Provide the [x, y] coordinate of the cell's center where the given text is located.  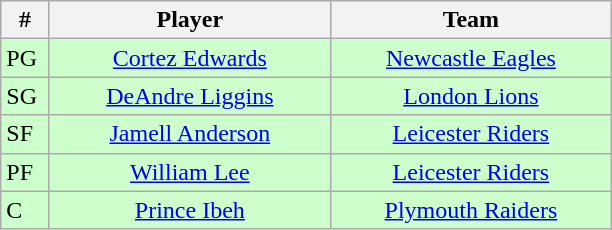
Cortez Edwards [190, 58]
C [26, 210]
Prince Ibeh [190, 210]
William Lee [190, 172]
Jamell Anderson [190, 134]
SF [26, 134]
London Lions [470, 96]
DeAndre Liggins [190, 96]
Plymouth Raiders [470, 210]
Player [190, 20]
Team [470, 20]
# [26, 20]
SG [26, 96]
PG [26, 58]
PF [26, 172]
Newcastle Eagles [470, 58]
